Identify which cell holds the provided text, then report its [x, y] central coordinate. 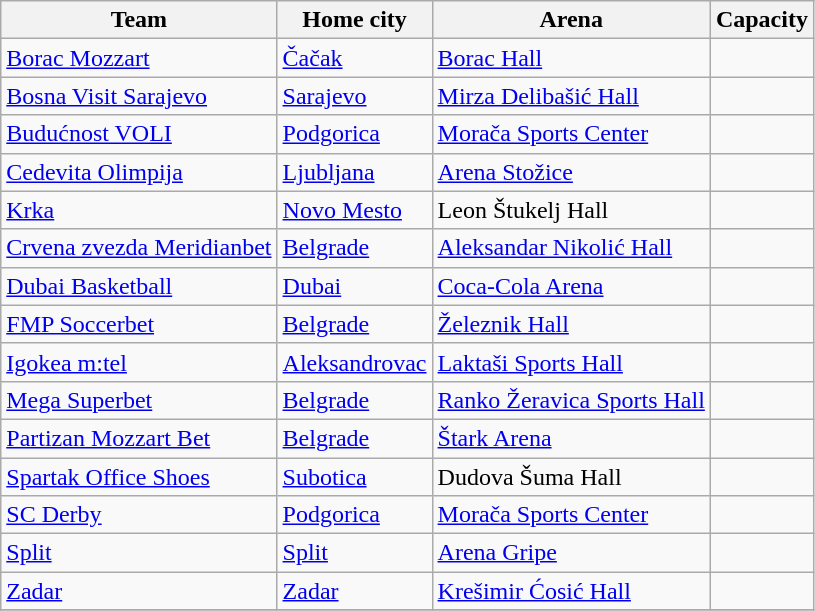
Budućnost VOLI [139, 134]
Laktaši Sports Hall [571, 362]
Capacity [762, 20]
FMP Soccerbet [139, 324]
Dubai [354, 286]
Partizan Mozzart Bet [139, 438]
Arena [571, 20]
Leon Štukelj Hall [571, 210]
Štark Arena [571, 438]
Bosna Visit Sarajevo [139, 96]
Borac Mozzart [139, 58]
Arena Gripe [571, 553]
Ranko Žeravica Sports Hall [571, 400]
Subotica [354, 477]
Dubai Basketball [139, 286]
Coca-Cola Arena [571, 286]
Team [139, 20]
Dudova Šuma Hall [571, 477]
Novo Mesto [354, 210]
Krka [139, 210]
Home city [354, 20]
Arena Stožice [571, 172]
Aleksandrovac [354, 362]
Sarajevo [354, 96]
Železnik Hall [571, 324]
Krešimir Ćosić Hall [571, 591]
Ljubljana [354, 172]
Crvena zvezda Meridianbet [139, 248]
Mega Superbet [139, 400]
Mirza Delibašić Hall [571, 96]
Spartak Office Shoes [139, 477]
Aleksandar Nikolić Hall [571, 248]
SC Derby [139, 515]
Čačak [354, 58]
Igokea m:tel [139, 362]
Borac Hall [571, 58]
Cedevita Olimpija [139, 172]
